Scan for the cell matching the given text and deliver its [X, Y] coordinate at center. 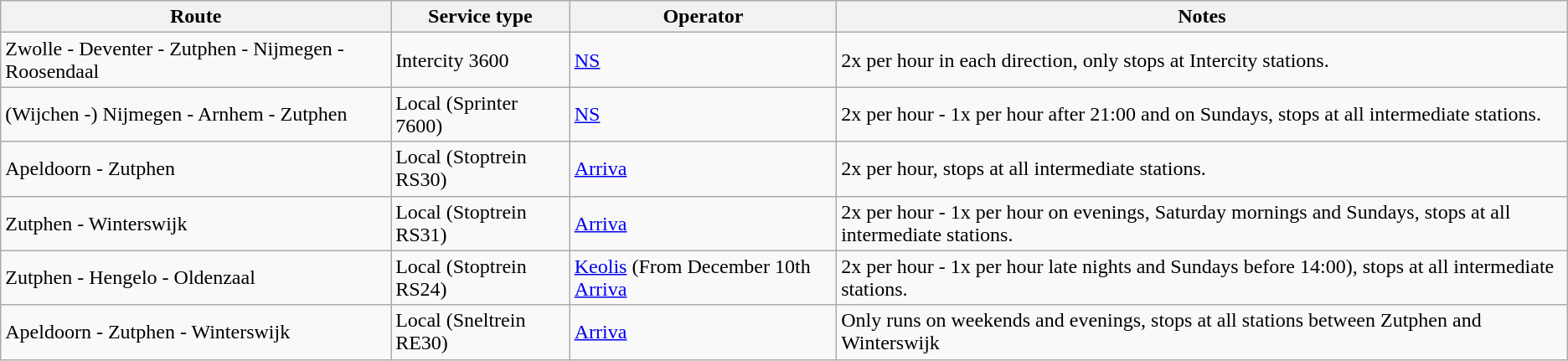
Intercity 3600 [481, 60]
Apeldoorn - Zutphen - Winterswijk [196, 332]
Local (Stoptrein RS30) [481, 169]
Only runs on weekends and evenings, stops at all stations between Zutphen and Winterswijk [1203, 332]
2x per hour - 1x per hour late nights and Sundays before 14:00), stops at all intermediate stations. [1203, 278]
Local (Stoptrein RS24) [481, 278]
Zwolle - Deventer - Zutphen - Nijmegen - Roosendaal [196, 60]
Route [196, 17]
Local (Stoptrein RS31) [481, 223]
Keolis (From December 10th Arriva [703, 278]
(Wijchen -) Nijmegen - Arnhem - Zutphen [196, 114]
Notes [1203, 17]
Zutphen - Hengelo - Oldenzaal [196, 278]
Local (Sprinter 7600) [481, 114]
Local (Sneltrein RE30) [481, 332]
2x per hour, stops at all intermediate stations. [1203, 169]
Service type [481, 17]
Zutphen - Winterswijk [196, 223]
2x per hour - 1x per hour after 21:00 and on Sundays, stops at all intermediate stations. [1203, 114]
2x per hour in each direction, only stops at Intercity stations. [1203, 60]
Apeldoorn - Zutphen [196, 169]
2x per hour - 1x per hour on evenings, Saturday mornings and Sundays, stops at all intermediate stations. [1203, 223]
Operator [703, 17]
